For the text-containing cell, return its midpoint in (X, Y) coordinate format. 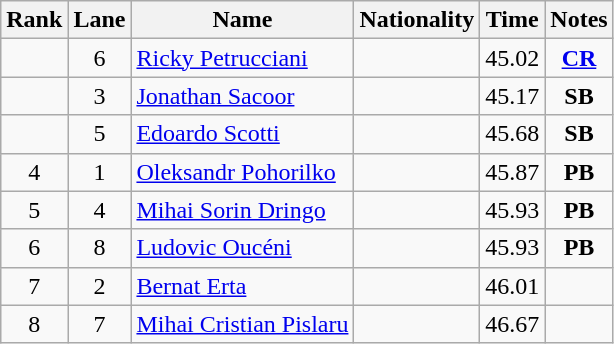
Jonathan Sacoor (242, 96)
45.68 (512, 134)
46.67 (512, 324)
Mihai Sorin Dringo (242, 210)
2 (100, 286)
Edoardo Scotti (242, 134)
1 (100, 172)
45.17 (512, 96)
Nationality (417, 20)
45.02 (512, 58)
Bernat Erta (242, 286)
CR (579, 58)
Name (242, 20)
Ricky Petrucciani (242, 58)
3 (100, 96)
Lane (100, 20)
Ludovic Oucéni (242, 248)
Notes (579, 20)
Time (512, 20)
46.01 (512, 286)
Mihai Cristian Pislaru (242, 324)
Rank (34, 20)
45.87 (512, 172)
Oleksandr Pohorilko (242, 172)
